Determine the (X, Y) coordinate at the center of the cell enclosing the given text.  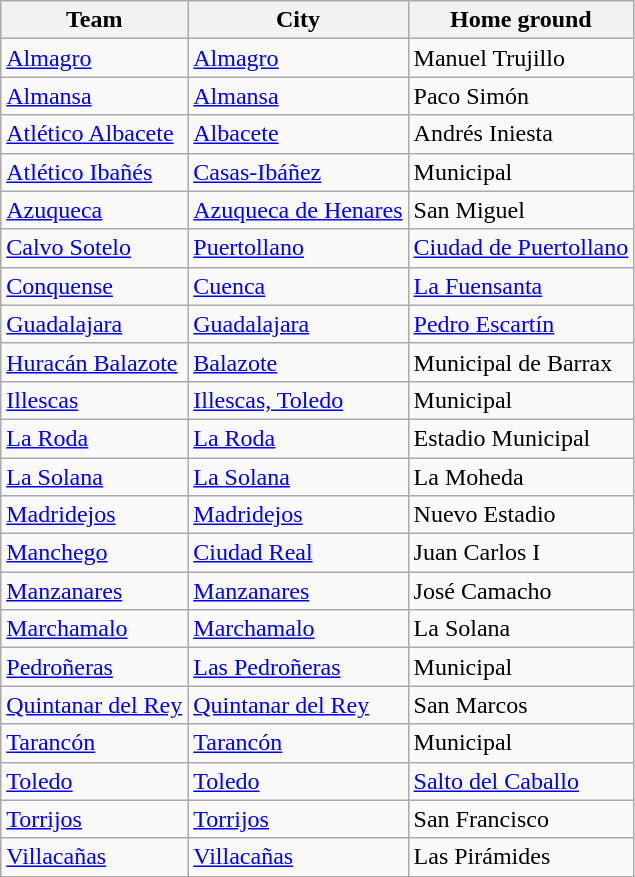
Albacete (298, 134)
Balazote (298, 362)
Estadio Municipal (521, 438)
Las Pedroñeras (298, 667)
José Camacho (521, 591)
Ciudad de Puertollano (521, 248)
Pedro Escartín (521, 324)
Azuqueca (94, 210)
Conquense (94, 286)
City (298, 20)
Juan Carlos I (521, 553)
Pedroñeras (94, 667)
Salto del Caballo (521, 781)
Home ground (521, 20)
Paco Simón (521, 96)
La Moheda (521, 477)
Municipal de Barrax (521, 362)
Ciudad Real (298, 553)
Las Pirámides (521, 857)
Team (94, 20)
San Marcos (521, 705)
Atlético Albacete (94, 134)
San Miguel (521, 210)
Cuenca (298, 286)
San Francisco (521, 819)
Manuel Trujillo (521, 58)
La Fuensanta (521, 286)
Illescas, Toledo (298, 400)
Andrés Iniesta (521, 134)
Illescas (94, 400)
Huracán Balazote (94, 362)
Calvo Sotelo (94, 248)
Atlético Ibañés (94, 172)
Azuqueca de Henares (298, 210)
Nuevo Estadio (521, 515)
Casas-Ibáñez (298, 172)
Puertollano (298, 248)
Manchego (94, 553)
